Identify which cell holds the provided text, then report its [X, Y] central coordinate. 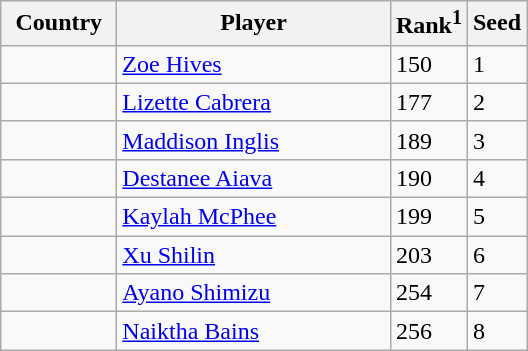
Zoe Hives [254, 64]
Rank1 [428, 24]
Maddison Inglis [254, 140]
150 [428, 64]
256 [428, 331]
189 [428, 140]
203 [428, 255]
1 [496, 64]
Country [59, 24]
199 [428, 217]
6 [496, 255]
Lizette Cabrera [254, 102]
Kaylah McPhee [254, 217]
254 [428, 293]
Xu Shilin [254, 255]
7 [496, 293]
4 [496, 178]
177 [428, 102]
Ayano Shimizu [254, 293]
8 [496, 331]
Naiktha Bains [254, 331]
Seed [496, 24]
5 [496, 217]
Destanee Aiava [254, 178]
190 [428, 178]
2 [496, 102]
Player [254, 24]
3 [496, 140]
